Capture the cell that displays the provided text and extract its (X, Y) central coordinate. 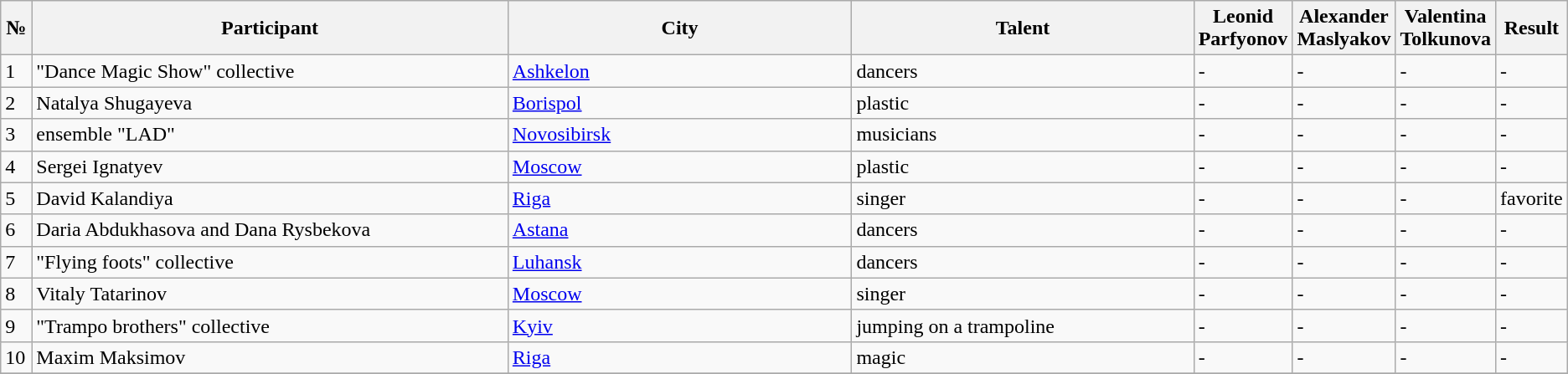
8 (17, 294)
Alexander Maslyakov (1344, 28)
David Kalandiya (270, 198)
4 (17, 167)
Daria Abdukhasova and Dana Rysbekova (270, 230)
"Flying foots" collective (270, 262)
3 (17, 135)
2 (17, 103)
jumping on a trampoline (1023, 325)
Ashkelon (680, 71)
Vitaly Tatarinov (270, 294)
Borispol (680, 103)
№ (17, 28)
Maxim Maksimov (270, 357)
9 (17, 325)
Sergei Ignatyev (270, 167)
7 (17, 262)
Leonid Parfyonov (1243, 28)
Kyiv (680, 325)
Astana (680, 230)
Talent (1023, 28)
magic (1023, 357)
Natalya Shugayeva (270, 103)
10 (17, 357)
6 (17, 230)
Result (1532, 28)
Valentina Tolkunova (1446, 28)
musicians (1023, 135)
favorite (1532, 198)
Novosibirsk (680, 135)
ensemble "LAD" (270, 135)
"Dance Magic Show" collective (270, 71)
"Trampo brothers" collective (270, 325)
1 (17, 71)
Participant (270, 28)
City (680, 28)
5 (17, 198)
Luhansk (680, 262)
